Return the [x, y] coordinate for the center point of the cell that contains the specified text.  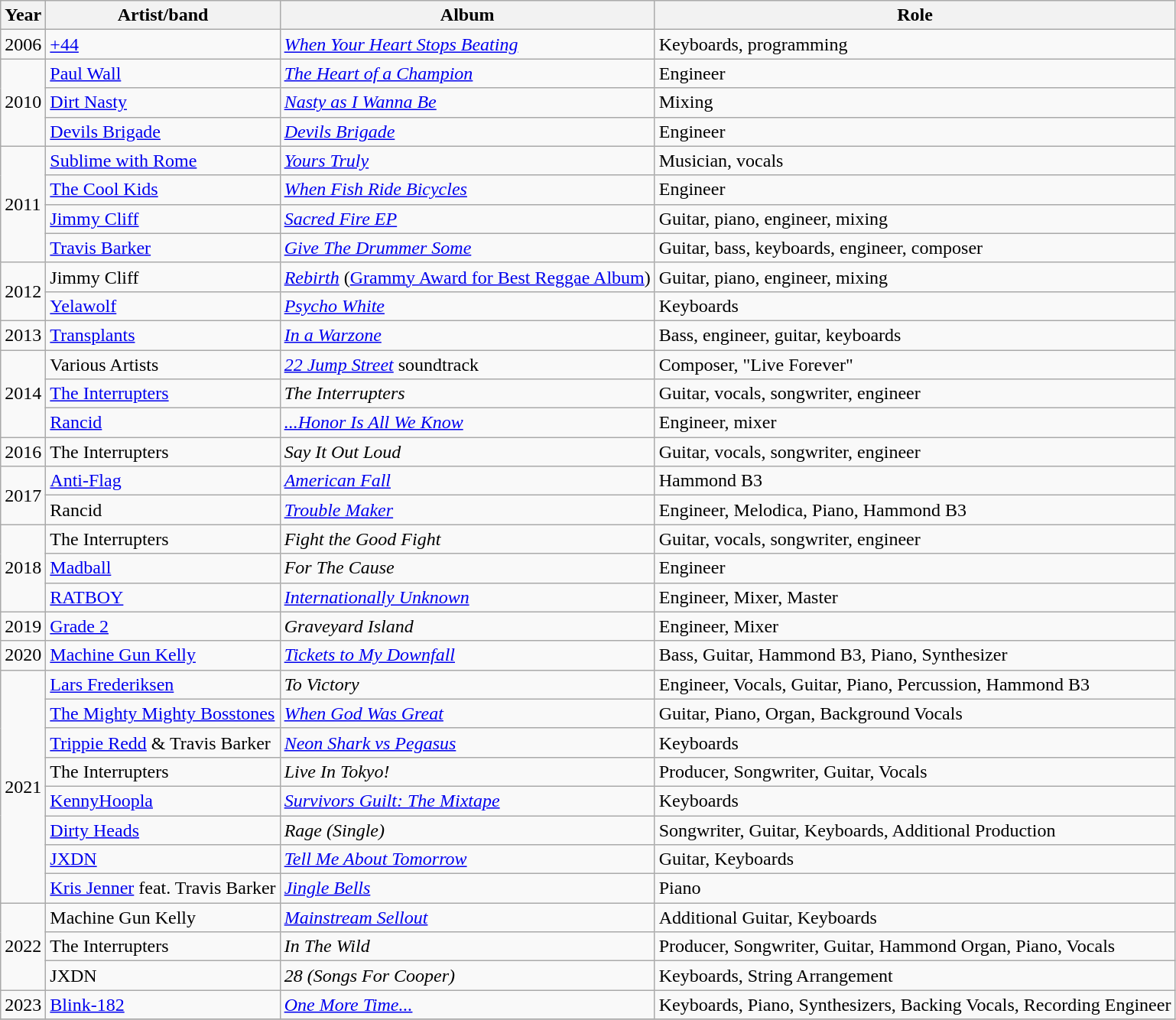
2016 [23, 452]
2021 [23, 786]
Bass, engineer, guitar, keyboards [914, 335]
Say It Out Loud [467, 452]
Engineer, Mixer, Master [914, 597]
Album [467, 15]
Dirt Nasty [163, 102]
Hammond B3 [914, 481]
Graveyard Island [467, 626]
When Your Heart Stops Beating [467, 44]
Producer, Songwriter, Guitar, Vocals [914, 771]
Sacred Fire EP [467, 219]
Rage (Single) [467, 830]
Guitar, Keyboards [914, 859]
Lars Frederiksen [163, 684]
Dirty Heads [163, 830]
One More Time... [467, 1005]
2011 [23, 204]
Songwriter, Guitar, Keyboards, Additional Production [914, 830]
Role [914, 15]
Tickets to My Downfall [467, 655]
Nasty as I Wanna Be [467, 102]
Madball [163, 568]
2017 [23, 495]
Mainstream Sellout [467, 918]
2020 [23, 655]
The Mighty Mighty Bosstones [163, 713]
Blink-182 [163, 1005]
22 Jump Street soundtrack [467, 365]
Bass, Guitar, Hammond B3, Piano, Synthesizer [914, 655]
In a Warzone [467, 335]
2014 [23, 394]
Composer, "Live Forever" [914, 365]
Transplants [163, 335]
2012 [23, 291]
In The Wild [467, 947]
Piano [914, 888]
Trouble Maker [467, 510]
Survivors Guilt: The Mixtape [467, 801]
Paul Wall [163, 73]
KennyHoopla [163, 801]
Rebirth (Grammy Award for Best Reggae Album) [467, 277]
When Fish Ride Bicycles [467, 190]
Additional Guitar, Keyboards [914, 918]
Engineer, Melodica, Piano, Hammond B3 [914, 510]
Keyboards, programming [914, 44]
Keyboards, Piano, Synthesizers, Backing Vocals, Recording Engineer [914, 1005]
2023 [23, 1005]
Keyboards, String Arrangement [914, 976]
2022 [23, 947]
Sublime with Rome [163, 161]
28 (Songs For Cooper) [467, 976]
+44 [163, 44]
Give The Drummer Some [467, 248]
Kris Jenner feat. Travis Barker [163, 888]
Neon Shark vs Pegasus [467, 742]
Fight the Good Fight [467, 539]
Anti-Flag [163, 481]
Travis Barker [163, 248]
Various Artists [163, 365]
The Cool Kids [163, 190]
RATBOY [163, 597]
Engineer, Vocals, Guitar, Piano, Percussion, Hammond B3 [914, 684]
Internationally Unknown [467, 597]
2006 [23, 44]
2010 [23, 102]
The Heart of a Champion [467, 73]
Guitar, bass, keyboards, engineer, composer [914, 248]
Engineer, Mixer [914, 626]
Grade 2 [163, 626]
2018 [23, 568]
Tell Me About Tomorrow [467, 859]
Yelawolf [163, 306]
Engineer, mixer [914, 423]
Producer, Songwriter, Guitar, Hammond Organ, Piano, Vocals [914, 947]
When God Was Great [467, 713]
Live In Tokyo! [467, 771]
2019 [23, 626]
Trippie Redd & Travis Barker [163, 742]
Year [23, 15]
For The Cause [467, 568]
2013 [23, 335]
Yours Truly [467, 161]
American Fall [467, 481]
Guitar, Piano, Organ, Background Vocals [914, 713]
Jingle Bells [467, 888]
Mixing [914, 102]
Artist/band [163, 15]
...Honor Is All We Know [467, 423]
Musician, vocals [914, 161]
To Victory [467, 684]
Psycho White [467, 306]
